Detect which cell encompasses the target text, then output its [X, Y] center coordinate. 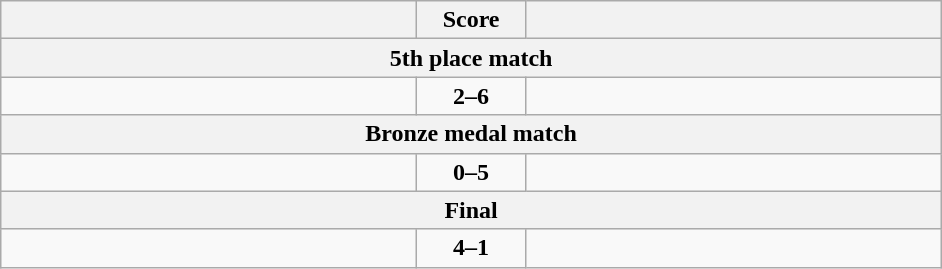
5th place match [472, 58]
Score [472, 20]
2–6 [472, 96]
4–1 [472, 248]
Bronze medal match [472, 134]
0–5 [472, 172]
Final [472, 210]
